For the text-containing cell, return its midpoint in (X, Y) coordinate format. 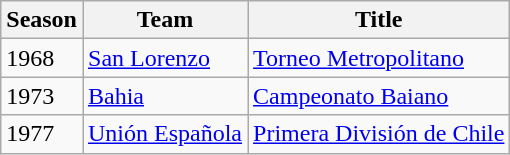
Torneo Metropolitano (379, 58)
San Lorenzo (164, 58)
Season (42, 20)
Primera División de Chile (379, 134)
Bahia (164, 96)
Campeonato Baiano (379, 96)
Title (379, 20)
Unión Española (164, 134)
1973 (42, 96)
1968 (42, 58)
Team (164, 20)
1977 (42, 134)
